Identify which cell holds the provided text, then report its [X, Y] central coordinate. 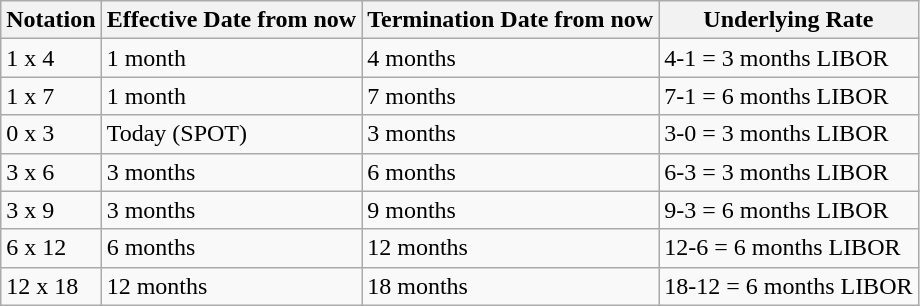
18-12 = 6 months LIBOR [788, 286]
7-1 = 6 months LIBOR [788, 96]
3 x 9 [51, 210]
12 x 18 [51, 286]
Notation [51, 20]
18 months [510, 286]
0 x 3 [51, 134]
4-1 = 3 months LIBOR [788, 58]
7 months [510, 96]
6 x 12 [51, 248]
Today (SPOT) [232, 134]
12-6 = 6 months LIBOR [788, 248]
6-3 = 3 months LIBOR [788, 172]
Termination Date from now [510, 20]
9 months [510, 210]
1 x 7 [51, 96]
9-3 = 6 months LIBOR [788, 210]
1 x 4 [51, 58]
3 x 6 [51, 172]
3-0 = 3 months LIBOR [788, 134]
4 months [510, 58]
Underlying Rate [788, 20]
Effective Date from now [232, 20]
